Return the (x, y) coordinate for the center point of the cell that contains the specified text.  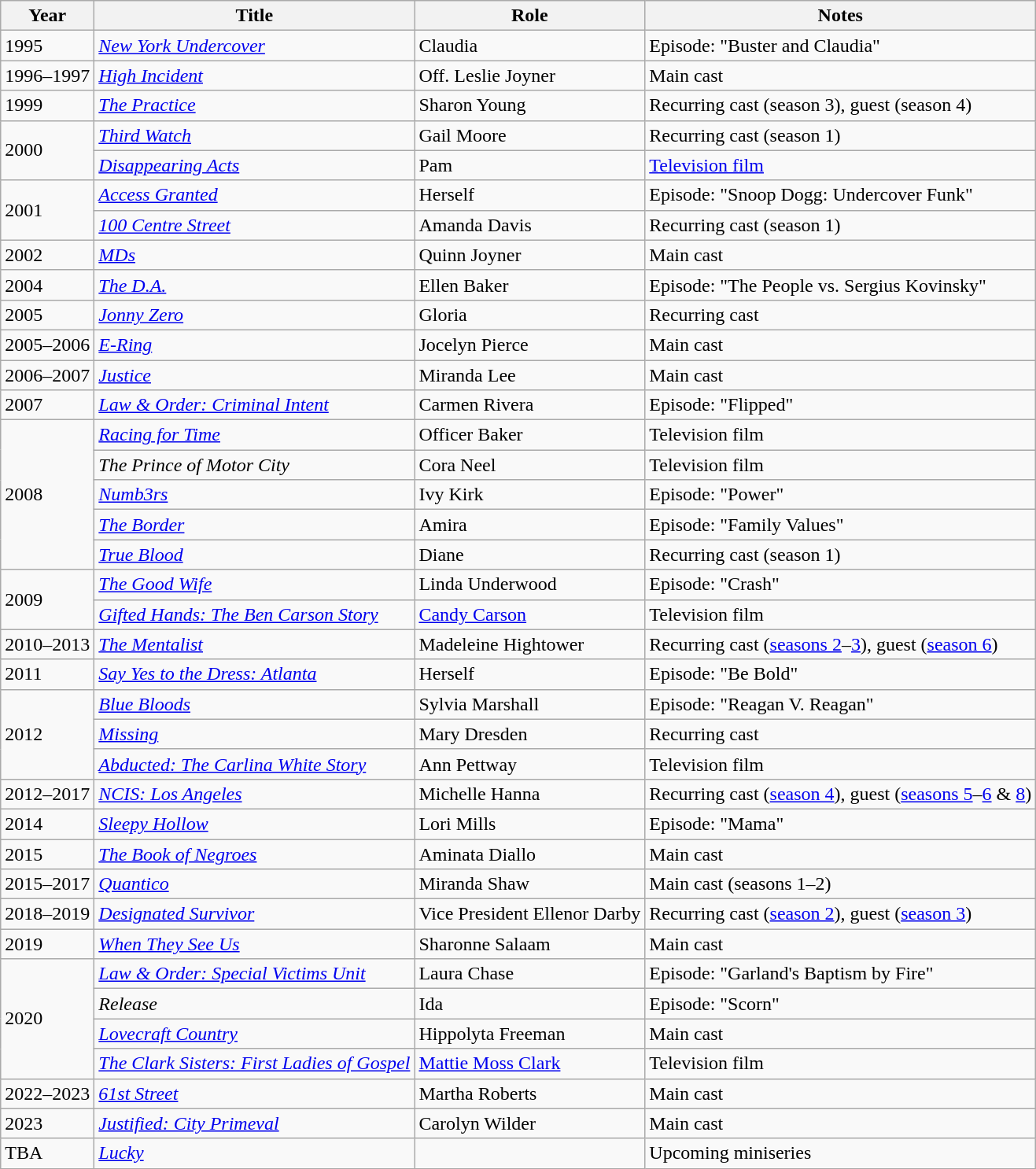
Ida (530, 1004)
Ivy Kirk (530, 495)
TBA (47, 1153)
Officer Baker (530, 435)
Off. Leslie Joyner (530, 76)
Law & Order: Criminal Intent (255, 405)
Episode: "Mama" (840, 824)
Carolyn Wilder (530, 1123)
Quantico (255, 884)
Recurring cast (season 4), guest (seasons 5–6 & 8) (840, 794)
The Good Wife (255, 584)
2015 (47, 854)
Jocelyn Pierce (530, 345)
2005–2006 (47, 345)
New York Undercover (255, 46)
Third Watch (255, 135)
Cora Neel (530, 465)
Episode: "Crash" (840, 584)
NCIS: Los Angeles (255, 794)
Ann Pettway (530, 764)
Year (47, 16)
Sharonne Salaam (530, 944)
Aminata Diallo (530, 854)
Pam (530, 165)
The Mentalist (255, 644)
Amanda Davis (530, 225)
Release (255, 1004)
Access Granted (255, 195)
61st Street (255, 1093)
When They See Us (255, 944)
The Book of Negroes (255, 854)
Sylvia Marshall (530, 704)
Disappearing Acts (255, 165)
Episode: "Family Values" (840, 525)
Lucky (255, 1153)
The Prince of Motor City (255, 465)
Recurring cast (season 2), guest (season 3) (840, 914)
Law & Order: Special Victims Unit (255, 974)
2000 (47, 150)
True Blood (255, 555)
Upcoming miniseries (840, 1153)
Episode: "Power" (840, 495)
100 Centre Street (255, 225)
2019 (47, 944)
2012–2017 (47, 794)
2011 (47, 674)
Say Yes to the Dress: Atlanta (255, 674)
Lovecraft Country (255, 1034)
Episode: "Scorn" (840, 1004)
Sleepy Hollow (255, 824)
1999 (47, 105)
Abducted: The Carlina White Story (255, 764)
The Clark Sisters: First Ladies of Gospel (255, 1064)
2009 (47, 599)
2012 (47, 734)
2022–2023 (47, 1093)
Justice (255, 375)
The Border (255, 525)
2007 (47, 405)
Recurring cast (seasons 2–3), guest (season 6) (840, 644)
Missing (255, 734)
Amira (530, 525)
2018–2019 (47, 914)
Gifted Hands: The Ben Carson Story (255, 614)
Candy Carson (530, 614)
Main cast (seasons 1–2) (840, 884)
Mary Dresden (530, 734)
Diane (530, 555)
Blue Bloods (255, 704)
MDs (255, 255)
Episode: "Be Bold" (840, 674)
Episode: "Flipped" (840, 405)
Laura Chase (530, 974)
Claudia (530, 46)
2014 (47, 824)
2005 (47, 315)
Miranda Lee (530, 375)
Sharon Young (530, 105)
2015–2017 (47, 884)
Madeleine Hightower (530, 644)
Episode: "Snoop Dogg: Undercover Funk" (840, 195)
E-Ring (255, 345)
2020 (47, 1019)
Lori Mills (530, 824)
Justified: City Primeval (255, 1123)
1995 (47, 46)
Notes (840, 16)
2010–2013 (47, 644)
Quinn Joyner (530, 255)
2001 (47, 210)
Miranda Shaw (530, 884)
High Incident (255, 76)
Recurring cast (season 3), guest (season 4) (840, 105)
Episode: "The People vs. Sergius Kovinsky" (840, 285)
Numb3rs (255, 495)
Michelle Hanna (530, 794)
Gloria (530, 315)
Episode: "Buster and Claudia" (840, 46)
Mattie Moss Clark (530, 1064)
2023 (47, 1123)
Jonny Zero (255, 315)
2008 (47, 495)
Episode: "Reagan V. Reagan" (840, 704)
Hippolyta Freeman (530, 1034)
1996–1997 (47, 76)
Title (255, 16)
Martha Roberts (530, 1093)
2004 (47, 285)
Racing for Time (255, 435)
Episode: "Garland's Baptism by Fire" (840, 974)
Carmen Rivera (530, 405)
Designated Survivor (255, 914)
The Practice (255, 105)
2002 (47, 255)
Gail Moore (530, 135)
2006–2007 (47, 375)
Role (530, 16)
The D.A. (255, 285)
Vice President Ellenor Darby (530, 914)
Ellen Baker (530, 285)
Linda Underwood (530, 584)
